Return [X, Y] of the center of cell containing provided text 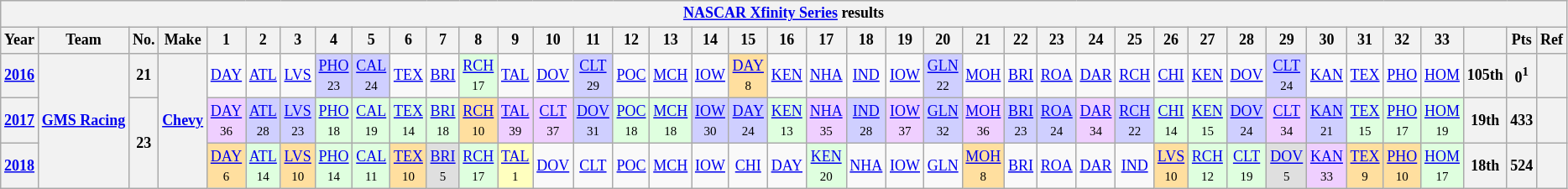
Ref [1552, 40]
ROA24 [1056, 121]
TEX10 [409, 165]
33 [1442, 40]
2017 [20, 121]
19 [905, 40]
TAL [515, 76]
32 [1402, 40]
NASCAR Xfinity Series results [784, 13]
CAL24 [371, 76]
HOM [1442, 76]
2016 [20, 76]
KAN [1327, 76]
4 [334, 40]
CLT34 [1287, 121]
KAN21 [1327, 121]
18th [1485, 165]
No. [144, 40]
TEX15 [1365, 121]
Make [183, 40]
PHO14 [334, 165]
DOV24 [1247, 121]
17 [826, 40]
5 [371, 40]
ATL14 [263, 165]
KEN20 [826, 165]
7 [443, 40]
30 [1327, 40]
POC18 [631, 121]
RCH10 [478, 121]
TAL39 [515, 121]
MOH36 [984, 121]
NHA35 [826, 121]
ATL28 [263, 121]
BRI5 [443, 165]
9 [515, 40]
RCH12 [1208, 165]
28 [1247, 40]
HOM17 [1442, 165]
GLN [943, 165]
GMS Racing [83, 121]
2018 [20, 165]
Chevy [183, 121]
DAR34 [1096, 121]
433 [1522, 121]
3 [297, 40]
DAY36 [226, 121]
BRI18 [443, 121]
MCH18 [671, 121]
TEX14 [409, 121]
DAY8 [748, 76]
CLT29 [593, 76]
8 [478, 40]
CHI14 [1170, 121]
PHO23 [334, 76]
RCH [1135, 76]
CLT37 [553, 121]
10 [553, 40]
KEN15 [1208, 121]
CLT [593, 165]
HOM19 [1442, 121]
19th [1485, 121]
PHO17 [1402, 121]
15 [748, 40]
CLT19 [1247, 165]
Pts [1522, 40]
DAY24 [748, 121]
20 [943, 40]
31 [1365, 40]
12 [631, 40]
LVS [297, 76]
18 [866, 40]
6 [409, 40]
MOH [984, 76]
DOV31 [593, 121]
DAY6 [226, 165]
TAL1 [515, 165]
IOW30 [710, 121]
IOW37 [905, 121]
KEN13 [787, 121]
PHO18 [334, 121]
1 [226, 40]
CAL11 [371, 165]
25 [1135, 40]
524 [1522, 165]
16 [787, 40]
2 [263, 40]
ATL [263, 76]
TEX9 [1365, 165]
Year [20, 40]
KAN33 [1327, 165]
01 [1522, 76]
DOV5 [1287, 165]
LVS23 [297, 121]
MOH8 [984, 165]
IND28 [866, 121]
CAL19 [371, 121]
GLN22 [943, 76]
13 [671, 40]
27 [1208, 40]
29 [1287, 40]
BRI23 [1021, 121]
22 [1021, 40]
14 [710, 40]
105th [1485, 76]
11 [593, 40]
Team [83, 40]
PHO [1402, 76]
PHO10 [1402, 165]
26 [1170, 40]
RCH22 [1135, 121]
CLT24 [1287, 76]
GLN32 [943, 121]
24 [1096, 40]
